For the text-containing cell, return its midpoint in (X, Y) coordinate format. 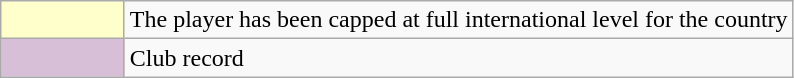
Club record (458, 58)
The player has been capped at full international level for the country (458, 20)
